Provide the (X, Y) coordinate of the cell's center where the given text is located.  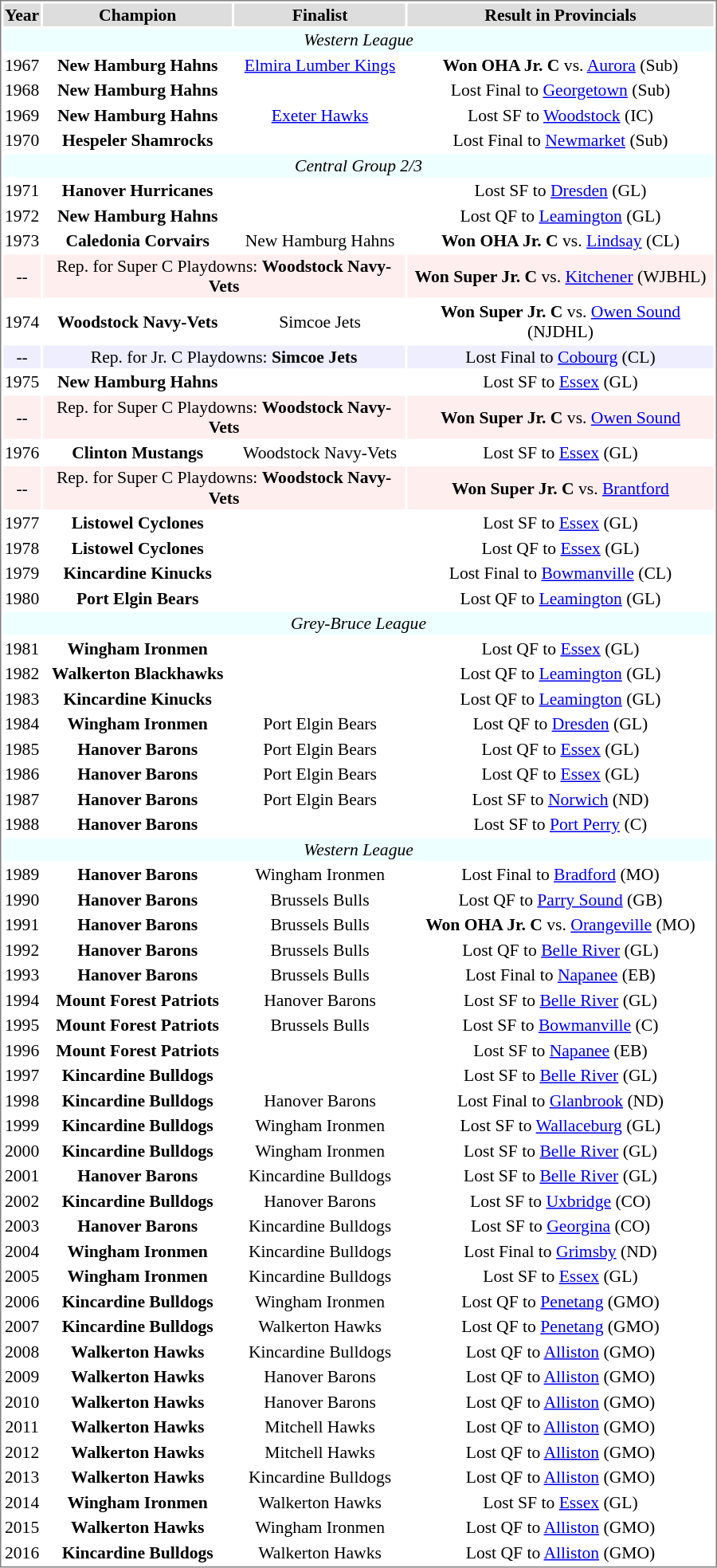
1983 (22, 698)
1981 (22, 649)
1999 (22, 1126)
Won Super Jr. C vs. Owen Sound (NJDHL) (560, 321)
Won Super Jr. C vs. Kitchener (WJBHL) (560, 277)
2005 (22, 1276)
1990 (22, 899)
Rep. for Jr. C Playdowns: Simcoe Jets (225, 357)
Lost QF to Parry Sound (GB) (560, 899)
Lost SF to Woodstock (IC) (560, 115)
2006 (22, 1301)
1997 (22, 1075)
2008 (22, 1352)
Grey-Bruce League (358, 623)
Lost Final to Glanbrook (ND) (560, 1100)
Simcoe Jets (320, 321)
Lost Final to Napanee (EB) (560, 975)
Lost Final to Cobourg (CL) (560, 357)
Elmira Lumber Kings (320, 65)
Year (22, 14)
Caledonia Corvairs (138, 241)
Won OHA Jr. C vs. Lindsay (CL) (560, 241)
1984 (22, 724)
1972 (22, 215)
Lost QF to Belle River (GL) (560, 950)
Hespeler Shamrocks (138, 140)
2003 (22, 1226)
1992 (22, 950)
Lost SF to Bowmanville (C) (560, 1025)
Lost SF to Georgina (CO) (560, 1226)
Won Super Jr. C vs. Brantford (560, 488)
Lost SF to Norwich (ND) (560, 799)
Result in Provincials (560, 14)
Finalist (320, 14)
2015 (22, 1527)
1968 (22, 90)
1974 (22, 321)
1971 (22, 191)
Walkerton Blackhawks (138, 674)
2013 (22, 1477)
1975 (22, 382)
1970 (22, 140)
Lost Final to Grimsby (ND) (560, 1252)
1978 (22, 548)
Lost Final to Bradford (MO) (560, 874)
2007 (22, 1326)
1985 (22, 749)
Lost SF to Napanee (EB) (560, 1051)
2000 (22, 1151)
Lost SF to Dresden (GL) (560, 191)
2001 (22, 1176)
1979 (22, 573)
1989 (22, 874)
Won OHA Jr. C vs. Orangeville (MO) (560, 925)
Won OHA Jr. C vs. Aurora (Sub) (560, 65)
1973 (22, 241)
1976 (22, 453)
1967 (22, 65)
1980 (22, 598)
1998 (22, 1100)
1993 (22, 975)
Clinton Mustangs (138, 453)
2002 (22, 1201)
Exeter Hawks (320, 115)
1969 (22, 115)
Won Super Jr. C vs. Owen Sound (560, 417)
Lost Final to Bowmanville (CL) (560, 573)
1995 (22, 1025)
1977 (22, 523)
2009 (22, 1377)
1996 (22, 1051)
Lost SF to Port Perry (C) (560, 824)
Lost Final to Newmarket (Sub) (560, 140)
Lost QF to Dresden (GL) (560, 724)
1987 (22, 799)
2014 (22, 1502)
Champion (138, 14)
2012 (22, 1452)
1986 (22, 774)
2011 (22, 1427)
1991 (22, 925)
1994 (22, 1000)
2010 (22, 1401)
1988 (22, 824)
Lost SF to Wallaceburg (GL) (560, 1126)
Hanover Hurricanes (138, 191)
2016 (22, 1553)
Central Group 2/3 (358, 166)
2004 (22, 1252)
Lost Final to Georgetown (Sub) (560, 90)
1982 (22, 674)
Lost SF to Uxbridge (CO) (560, 1201)
